Provide the (X, Y) coordinate of the cell's center where the given text is located.  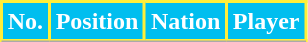
Position (96, 22)
No. (26, 22)
Player (266, 22)
Nation (186, 22)
